Pinpoint the cell where the given text exists, returning its (X, Y) midpoint coordinate. 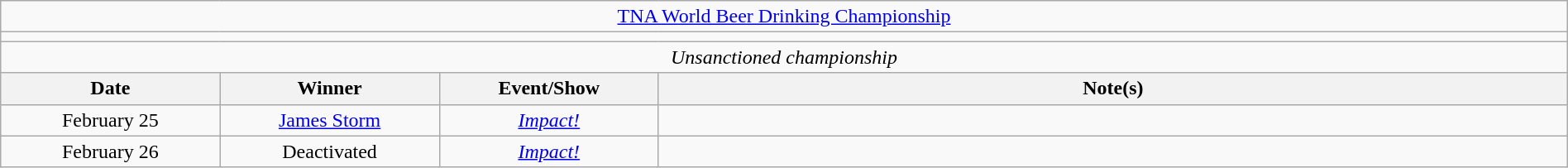
February 25 (111, 120)
Event/Show (549, 89)
Date (111, 89)
February 26 (111, 151)
Unsanctioned championship (784, 57)
TNA World Beer Drinking Championship (784, 17)
Winner (329, 89)
James Storm (329, 120)
Note(s) (1113, 89)
Deactivated (329, 151)
